Return [X, Y] of the center of cell containing provided text 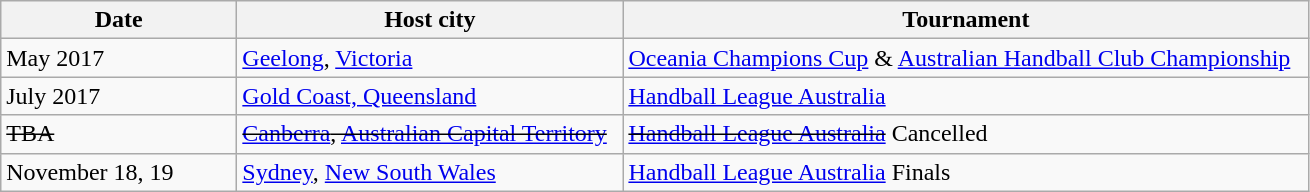
Handball League Australia Finals [966, 172]
July 2017 [119, 96]
Canberra, Australian Capital Territory [430, 134]
TBA [119, 134]
Handball League Australia Cancelled [966, 134]
Oceania Champions Cup & Australian Handball Club Championship [966, 58]
Handball League Australia [966, 96]
Tournament [966, 20]
Gold Coast, Queensland [430, 96]
Sydney, New South Wales [430, 172]
Date [119, 20]
May 2017 [119, 58]
Geelong, Victoria [430, 58]
Host city [430, 20]
November 18, 19 [119, 172]
